Locate the cell with the specified text and output its [x, y] center coordinate. 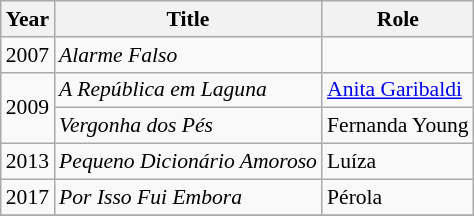
Alarme Falso [188, 55]
Vergonha dos Pés [188, 126]
2017 [28, 197]
2013 [28, 162]
Year [28, 19]
2007 [28, 55]
Pérola [398, 197]
Anita Garibaldi [398, 90]
Fernanda Young [398, 126]
Luíza [398, 162]
2009 [28, 108]
Por Isso Fui Embora [188, 197]
Pequeno Dicionário Amoroso [188, 162]
Role [398, 19]
A República em Laguna [188, 90]
Title [188, 19]
